From the cell containing the given text, extract its center point as (X, Y) coordinate. 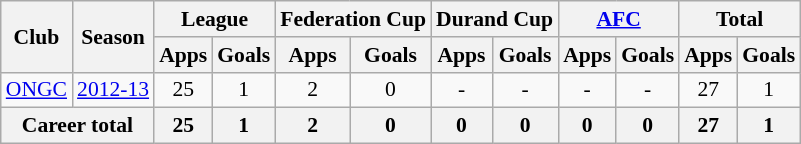
Club (36, 36)
League (214, 19)
Career total (78, 126)
Season (113, 36)
Durand Cup (494, 19)
ONGC (36, 90)
Federation Cup (353, 19)
Total (740, 19)
2012-13 (113, 90)
AFC (618, 19)
